Output the (X, Y) coordinate of the center of the cell containing the given text.  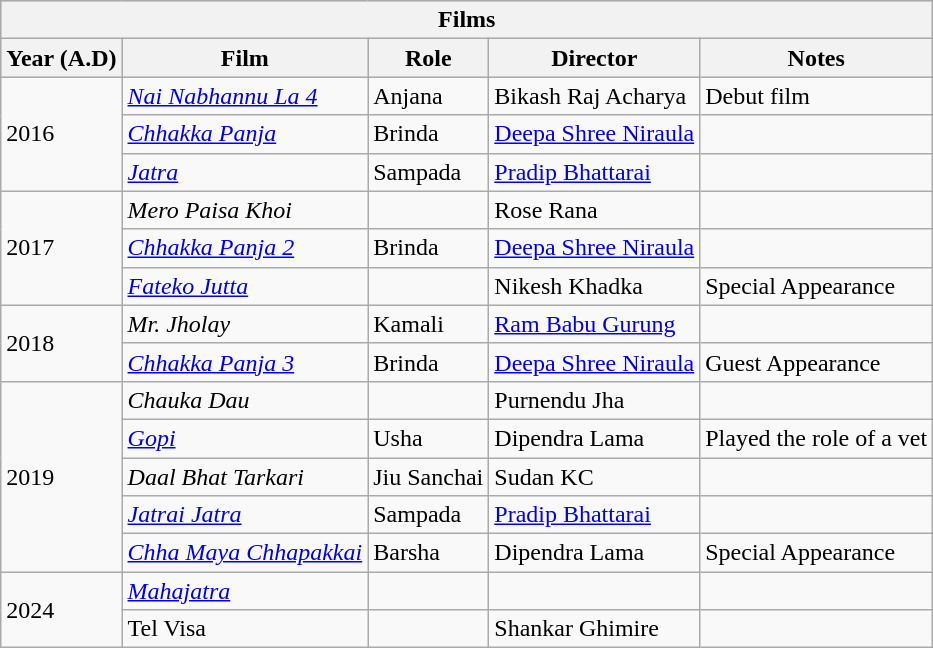
Mahajatra (245, 591)
2018 (62, 343)
Bikash Raj Acharya (594, 96)
Played the role of a vet (816, 438)
Director (594, 58)
Mero Paisa Khoi (245, 210)
Ram Babu Gurung (594, 324)
Usha (428, 438)
Jiu Sanchai (428, 477)
2016 (62, 134)
Daal Bhat Tarkari (245, 477)
2017 (62, 248)
Films (467, 20)
Mr. Jholay (245, 324)
Rose Rana (594, 210)
Barsha (428, 553)
Chhakka Panja (245, 134)
Role (428, 58)
Anjana (428, 96)
Notes (816, 58)
Guest Appearance (816, 362)
Jatrai Jatra (245, 515)
Purnendu Jha (594, 400)
Chauka Dau (245, 400)
Film (245, 58)
Debut film (816, 96)
Gopi (245, 438)
Chha Maya Chhapakkai (245, 553)
Kamali (428, 324)
Jatra (245, 172)
Chhakka Panja 3 (245, 362)
Nai Nabhannu La 4 (245, 96)
2024 (62, 610)
Nikesh Khadka (594, 286)
Sudan KC (594, 477)
Tel Visa (245, 629)
Fateko Jutta (245, 286)
Shankar Ghimire (594, 629)
2019 (62, 476)
Year (A.D) (62, 58)
Chhakka Panja 2 (245, 248)
